Capture the cell that displays the provided text and extract its [x, y] central coordinate. 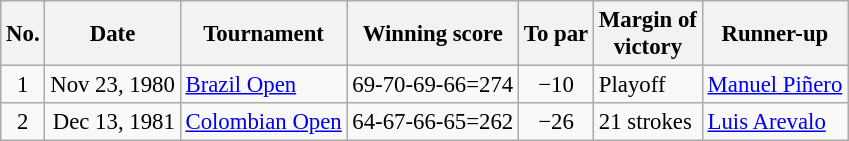
2 [23, 122]
64-67-66-65=262 [433, 122]
Margin ofvictory [648, 34]
Nov 23, 1980 [112, 85]
Runner-up [774, 34]
Playoff [648, 85]
Winning score [433, 34]
21 strokes [648, 122]
Manuel Piñero [774, 85]
69-70-69-66=274 [433, 85]
Luis Arevalo [774, 122]
−10 [556, 85]
Brazil Open [264, 85]
1 [23, 85]
Colombian Open [264, 122]
To par [556, 34]
No. [23, 34]
Tournament [264, 34]
Date [112, 34]
Dec 13, 1981 [112, 122]
−26 [556, 122]
